Detect which cell encompasses the target text, then output its (x, y) center coordinate. 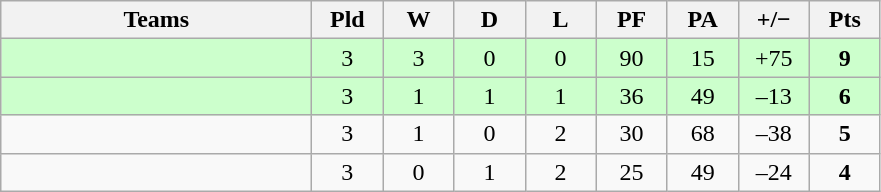
Teams (156, 20)
6 (844, 96)
15 (702, 58)
–13 (774, 96)
–24 (774, 172)
25 (632, 172)
L (560, 20)
D (490, 20)
W (418, 20)
+75 (774, 58)
36 (632, 96)
5 (844, 134)
68 (702, 134)
Pts (844, 20)
PA (702, 20)
90 (632, 58)
9 (844, 58)
PF (632, 20)
Pld (348, 20)
4 (844, 172)
30 (632, 134)
–38 (774, 134)
+/− (774, 20)
